Output the [x, y] coordinate of the center of the cell containing the given text.  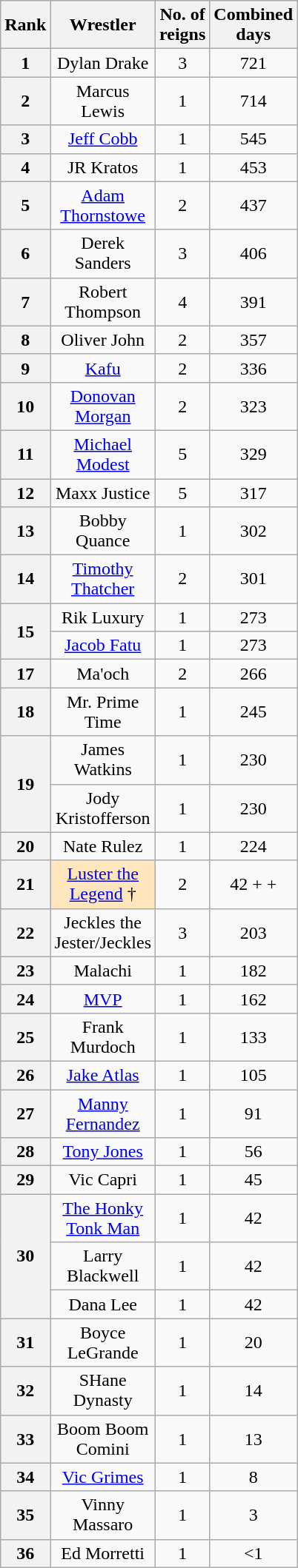
33 [25, 1439]
302 [254, 532]
162 [254, 999]
323 [254, 406]
Vic Capri [103, 1180]
133 [254, 1036]
26 [25, 1075]
Jody Kristofferson [103, 808]
6 [25, 253]
Adam Thornstowe [103, 206]
Boom Boom Comini [103, 1439]
266 [254, 674]
Manny Fernandez [103, 1113]
Jake Atlas [103, 1075]
17 [25, 674]
Larry Blackwell [103, 1266]
Timothy Thatcher [103, 579]
No. ofreigns [182, 25]
James Watkins [103, 760]
Mr. Prime Time [103, 712]
21 [25, 884]
Nate Rulez [103, 846]
317 [254, 492]
105 [254, 1075]
MVP [103, 999]
22 [25, 933]
35 [25, 1515]
714 [254, 101]
Dana Lee [103, 1304]
JR Kratos [103, 167]
Derek Sanders [103, 253]
31 [25, 1343]
34 [25, 1477]
7 [25, 302]
91 [254, 1113]
Maxx Justice [103, 492]
30 [25, 1256]
10 [25, 406]
27 [25, 1113]
Combineddays [254, 25]
Donovan Morgan [103, 406]
Oliver John [103, 340]
24 [25, 999]
<1 [254, 1553]
Wrestler [103, 25]
45 [254, 1180]
The Honky Tonk Man [103, 1219]
721 [254, 63]
357 [254, 340]
36 [25, 1553]
19 [25, 784]
18 [25, 712]
406 [254, 253]
28 [25, 1152]
15 [25, 631]
Ma'och [103, 674]
Jeckles the Jester/Jeckles [103, 933]
Dylan Drake [103, 63]
437 [254, 206]
32 [25, 1390]
Michael Modest [103, 455]
224 [254, 846]
12 [25, 492]
Vic Grimes [103, 1477]
56 [254, 1152]
Luster the Legend † [103, 884]
11 [25, 455]
453 [254, 167]
Malachi [103, 971]
391 [254, 302]
Frank Murdoch [103, 1036]
Rank [25, 25]
23 [25, 971]
Bobby Quance [103, 532]
SHane Dynasty [103, 1390]
182 [254, 971]
9 [25, 368]
29 [25, 1180]
336 [254, 368]
203 [254, 933]
Rik Luxury [103, 617]
301 [254, 579]
Boyce LeGrande [103, 1343]
Vinny Massaro [103, 1515]
25 [25, 1036]
245 [254, 712]
Jeff Cobb [103, 139]
42 + + [254, 884]
Marcus Lewis [103, 101]
Tony Jones [103, 1152]
Kafu [103, 368]
329 [254, 455]
545 [254, 139]
Robert Thompson [103, 302]
Ed Morretti [103, 1553]
Jacob Fatu [103, 646]
